Find where the given text appears and provide that cell's center as (x, y) coordinate. 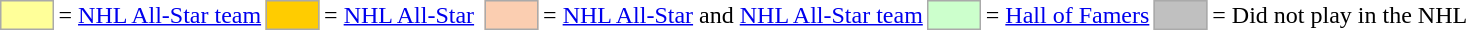
= NHL All-Star (400, 15)
= NHL All-Star and NHL All-Star team (734, 15)
= Hall of Famers (1068, 15)
= NHL All-Star team (160, 15)
